From the cell containing the given text, extract its center point as (X, Y) coordinate. 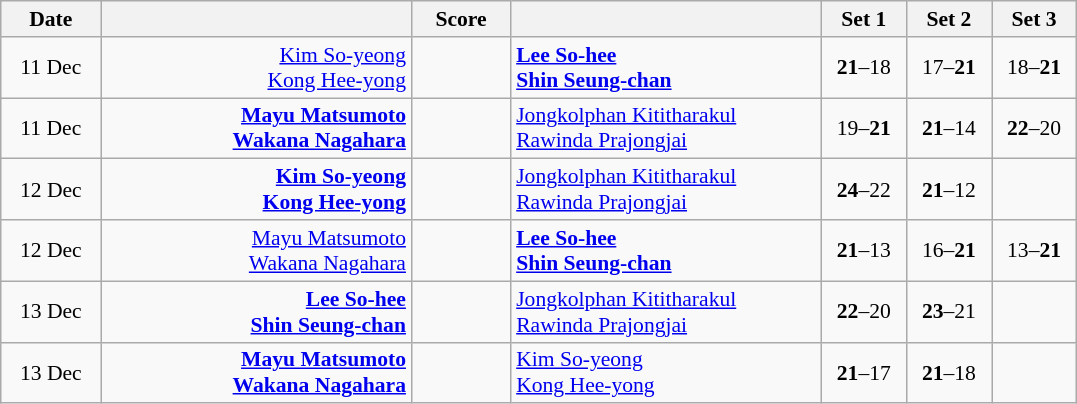
13–21 (1034, 250)
Date (51, 19)
21–13 (864, 250)
23–21 (948, 312)
24–22 (864, 190)
Score (461, 19)
16–21 (948, 250)
19–21 (864, 128)
21–17 (864, 372)
Set 3 (1034, 19)
21–12 (948, 190)
18–21 (1034, 68)
Set 2 (948, 19)
21–14 (948, 128)
Set 1 (864, 19)
17–21 (948, 68)
